Find where the given text appears and provide that cell's center as (x, y) coordinate. 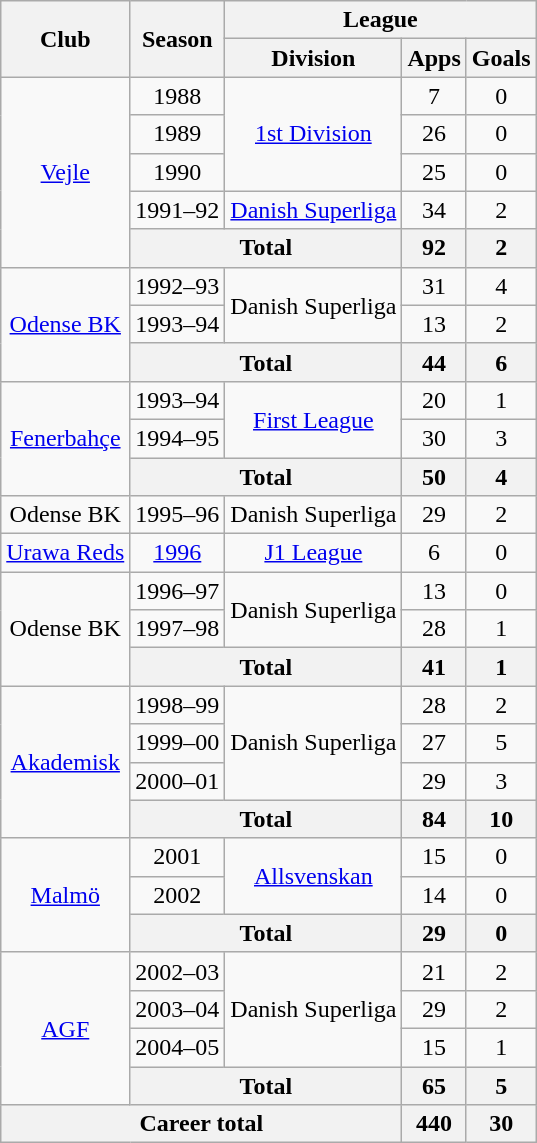
92 (434, 248)
84 (434, 819)
44 (434, 362)
1st Division (314, 134)
Apps (434, 58)
J1 League (314, 553)
1998–99 (178, 705)
65 (434, 1085)
2002–03 (178, 971)
27 (434, 743)
1995–96 (178, 515)
7 (434, 96)
Goals (501, 58)
AGF (66, 1028)
2002 (178, 895)
1992–93 (178, 286)
31 (434, 286)
Vejle (66, 172)
Career total (202, 1124)
14 (434, 895)
2000–01 (178, 781)
Urawa Reds (66, 553)
20 (434, 400)
34 (434, 210)
Season (178, 39)
Division (314, 58)
1994–95 (178, 438)
1996–97 (178, 591)
League (380, 20)
Fenerbahçe (66, 438)
Allsvenskan (314, 876)
2004–05 (178, 1047)
1989 (178, 134)
440 (434, 1124)
Club (66, 39)
1997–98 (178, 629)
1996 (178, 553)
Akademisk (66, 762)
2001 (178, 857)
Malmö (66, 895)
1988 (178, 96)
1999–00 (178, 743)
First League (314, 419)
10 (501, 819)
1991–92 (178, 210)
26 (434, 134)
21 (434, 971)
41 (434, 667)
1990 (178, 172)
50 (434, 477)
25 (434, 172)
2003–04 (178, 1009)
